Detect which cell encompasses the target text, then output its [X, Y] center coordinate. 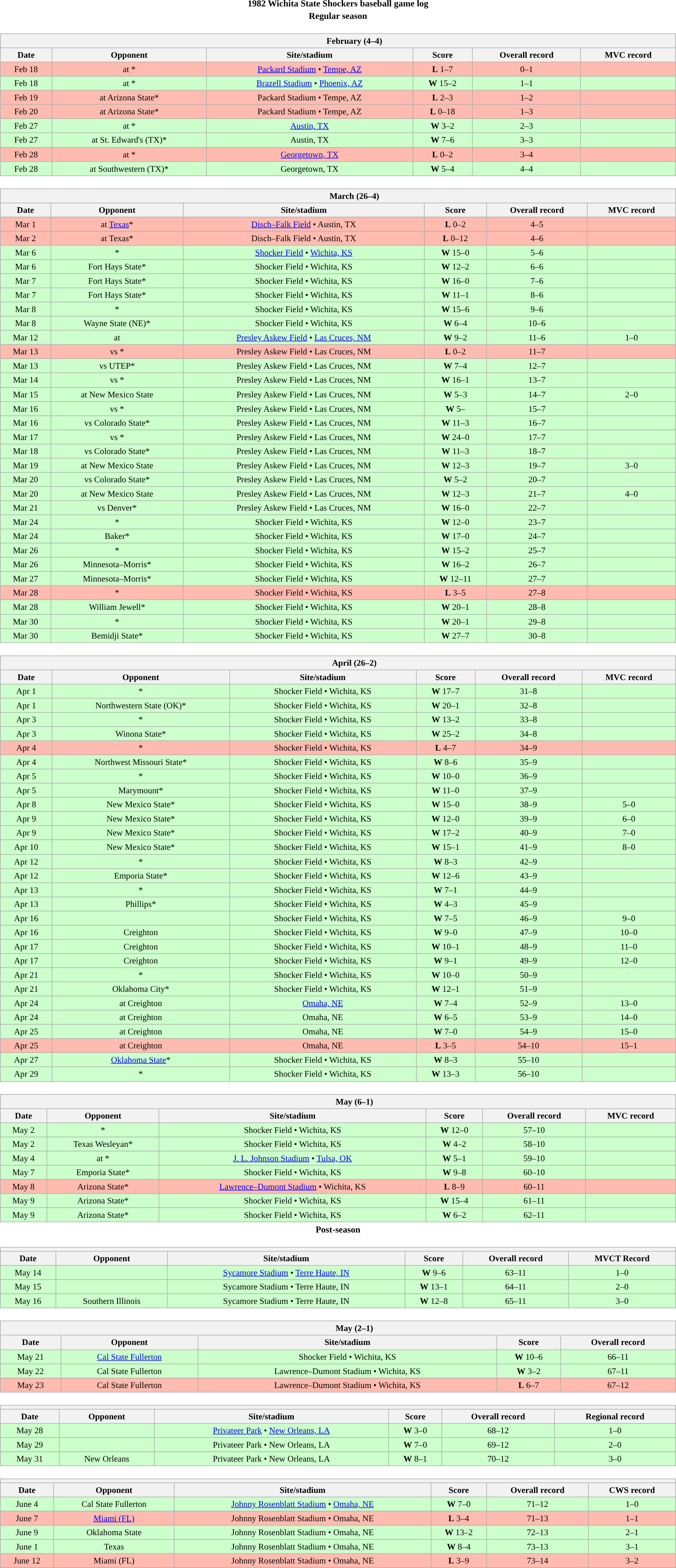
at St. Edward's (TX)* [129, 140]
May 14 [28, 1273]
58–10 [534, 1144]
59–10 [534, 1158]
18–7 [537, 451]
Feb 20 [26, 112]
L 6–7 [529, 1385]
43–9 [529, 876]
W 16–2 [455, 565]
Apr 27 [26, 1060]
L 0–12 [455, 238]
W 5–4 [442, 169]
48–9 [529, 946]
W 10–1 [446, 946]
29–8 [537, 622]
60–11 [534, 1186]
4–5 [537, 224]
W 27–7 [455, 636]
L 8–9 [454, 1186]
W 6–5 [446, 1017]
Mar 19 [26, 465]
40–9 [529, 833]
W 13–3 [446, 1074]
May 31 [30, 1459]
W 24–0 [455, 437]
57–10 [534, 1130]
Wayne State (NE)* [117, 323]
vs UTEP* [117, 366]
May (6–1) [338, 1102]
March (26–4) [338, 196]
Mar 14 [26, 380]
15–7 [537, 409]
26–7 [537, 565]
3–1 [632, 1547]
11–6 [537, 338]
Regional record [615, 1416]
W 5–3 [455, 394]
W 9–8 [454, 1172]
37–9 [529, 791]
41–9 [529, 847]
June 9 [27, 1533]
William Jewell* [117, 607]
Mar 2 [26, 238]
Northwest Missouri State* [141, 762]
Baker* [117, 536]
Texas [114, 1547]
Mar 18 [26, 451]
Bemidji State* [117, 636]
27–8 [537, 593]
24–7 [537, 536]
13–7 [537, 380]
5–6 [537, 252]
62–11 [534, 1215]
6–6 [537, 267]
3–4 [527, 154]
Phillips* [141, 904]
52–9 [529, 1003]
32–8 [529, 705]
45–9 [529, 904]
CWS record [632, 1490]
51–9 [529, 989]
W 7–6 [442, 140]
Southern Illinois [112, 1301]
67–12 [618, 1385]
L 4–7 [446, 748]
1–2 [527, 98]
23–7 [537, 522]
W 6–2 [454, 1215]
61–11 [534, 1201]
10–0 [629, 932]
39–9 [529, 819]
W 12–2 [455, 267]
33–8 [529, 720]
14–0 [629, 1017]
May 7 [23, 1172]
71–12 [537, 1504]
May 15 [28, 1287]
W 12–1 [446, 989]
27–7 [537, 579]
11–7 [537, 352]
W 15–1 [446, 847]
May 23 [31, 1385]
May 8 [23, 1186]
May 16 [28, 1301]
L 2–3 [442, 98]
Winona State* [141, 734]
May (2–1) [338, 1328]
19–7 [537, 465]
W 9–0 [446, 932]
May 4 [23, 1158]
67–11 [618, 1371]
Mar 15 [26, 394]
W 25–2 [446, 734]
Brazell Stadium • Phoenix, AZ [309, 83]
31–8 [529, 691]
W 12–11 [455, 579]
34–8 [529, 734]
63–11 [516, 1273]
16–7 [537, 423]
64–11 [516, 1287]
W 5– [455, 409]
June 12 [27, 1561]
MVCT Record [622, 1259]
36–9 [529, 776]
12–7 [537, 366]
W 7–1 [446, 890]
71–13 [537, 1519]
W 9–1 [446, 961]
May 28 [30, 1430]
13–0 [629, 1003]
Marymount* [141, 791]
W 9–6 [434, 1273]
54–10 [529, 1046]
22–7 [537, 508]
June 1 [27, 1547]
73–13 [537, 1547]
W 16–1 [455, 380]
W 7–5 [446, 918]
50–9 [529, 975]
at Southwestern (TX)* [129, 169]
Feb 19 [26, 98]
W 4–2 [454, 1144]
70–12 [498, 1459]
Oklahoma State [114, 1533]
12–0 [629, 961]
W 12–8 [434, 1301]
49–9 [529, 961]
73–14 [537, 1561]
W 15–4 [454, 1201]
J. L. Johnson Stadium • Tulsa, OK [293, 1158]
35–9 [529, 762]
21–7 [537, 494]
W 17–0 [455, 536]
10–6 [537, 323]
8–6 [537, 295]
4–0 [631, 494]
17–7 [537, 437]
Apr 10 [26, 847]
May 29 [30, 1445]
L 0–18 [442, 112]
60–10 [534, 1172]
Texas Wesleyan* [103, 1144]
0–1 [527, 69]
New Orleans [107, 1459]
May 21 [31, 1357]
Mar 27 [26, 579]
W 6–4 [455, 323]
W 13–1 [434, 1287]
2–1 [632, 1533]
L 3–9 [459, 1561]
38–9 [529, 805]
53–9 [529, 1017]
4–4 [527, 169]
1–3 [527, 112]
May 22 [31, 1371]
Mar 1 [26, 224]
56–10 [529, 1074]
W 9–2 [455, 338]
46–9 [529, 918]
69–12 [498, 1445]
W 8–6 [446, 762]
5–0 [629, 805]
7–0 [629, 833]
14–7 [537, 394]
15–0 [629, 1032]
April (26–2) [338, 663]
42–9 [529, 862]
L 1–7 [442, 69]
68–12 [498, 1430]
W 3–0 [415, 1430]
65–11 [516, 1301]
June 4 [27, 1504]
8–0 [629, 847]
W 11–0 [446, 791]
W 5–2 [455, 480]
47–9 [529, 932]
W 10–6 [529, 1357]
34–9 [529, 748]
9–6 [537, 309]
54–9 [529, 1032]
Mar 21 [26, 508]
W 4–3 [446, 904]
20–7 [537, 480]
W 11–1 [455, 295]
Apr 29 [26, 1074]
Mar 12 [26, 338]
55–10 [529, 1060]
44–9 [529, 890]
28–8 [537, 607]
15–1 [629, 1046]
6–0 [629, 819]
Oklahoma State* [141, 1060]
7–6 [537, 281]
2–3 [527, 126]
June 7 [27, 1519]
W 5–1 [454, 1158]
Oklahoma City* [141, 989]
3–3 [527, 140]
W 8–1 [415, 1459]
66–11 [618, 1357]
W 17–2 [446, 833]
vs Denver* [117, 508]
Northwestern State (OK)* [141, 705]
W 12–6 [446, 876]
Mar 17 [26, 437]
L 3–4 [459, 1519]
Apr 8 [26, 805]
72–13 [537, 1533]
W 15–6 [455, 309]
February (4–4) [338, 41]
W 8–4 [459, 1547]
25–7 [537, 551]
at [117, 338]
11–0 [629, 946]
W 17–7 [446, 691]
9–0 [629, 918]
4–6 [537, 238]
3–2 [632, 1561]
30–8 [537, 636]
